Output the [x, y] coordinate of the center of the cell containing the given text.  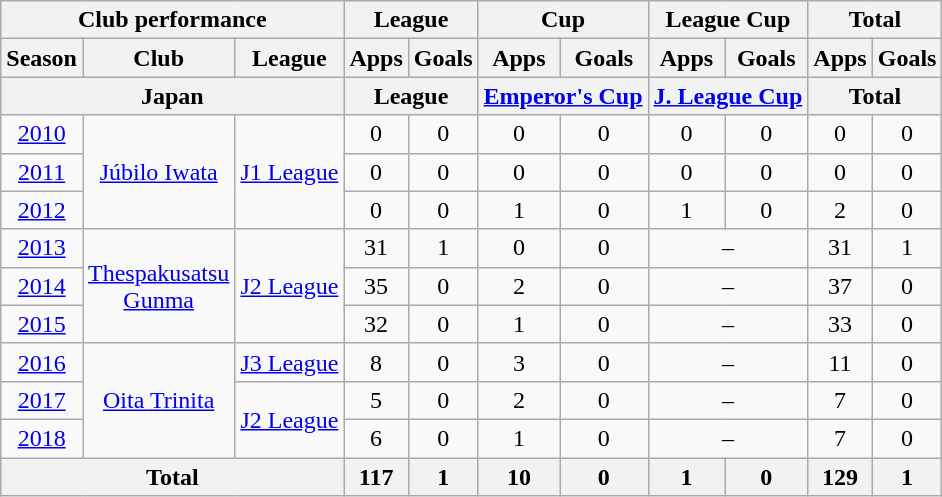
Cup [563, 20]
Júbilo Iwata [158, 172]
Japan [172, 96]
129 [840, 477]
2015 [42, 324]
10 [519, 477]
11 [840, 362]
37 [840, 286]
Club [158, 58]
117 [376, 477]
Club performance [172, 20]
2010 [42, 134]
2018 [42, 438]
Season [42, 58]
Oita Trinita [158, 400]
2017 [42, 400]
J1 League [290, 172]
2011 [42, 172]
2013 [42, 248]
2016 [42, 362]
2012 [42, 210]
5 [376, 400]
J. League Cup [728, 96]
35 [376, 286]
32 [376, 324]
J3 League [290, 362]
33 [840, 324]
League Cup [728, 20]
Emperor's Cup [563, 96]
8 [376, 362]
6 [376, 438]
3 [519, 362]
ThespakusatsuGunma [158, 286]
2014 [42, 286]
